Determine the (x, y) coordinate at the center of the cell enclosing the given text.  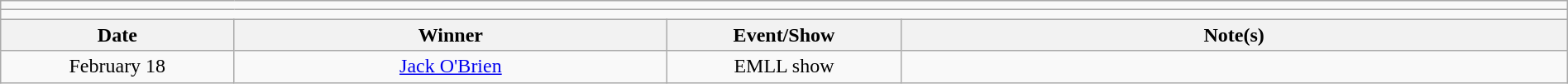
EMLL show (784, 67)
Note(s) (1234, 35)
Winner (451, 35)
Jack O'Brien (451, 67)
Event/Show (784, 35)
Date (117, 35)
February 18 (117, 67)
